Find where the given text appears and provide that cell's center as (X, Y) coordinate. 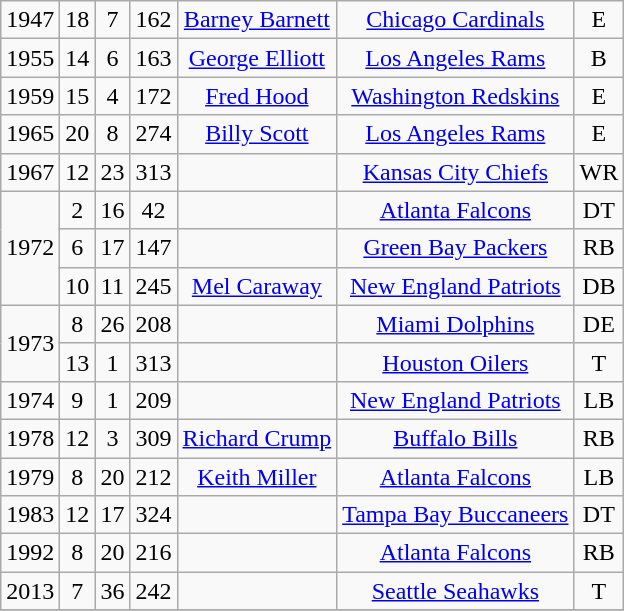
1965 (30, 134)
1973 (30, 343)
172 (154, 96)
George Elliott (257, 58)
209 (154, 400)
242 (154, 591)
1978 (30, 438)
14 (78, 58)
1967 (30, 172)
23 (112, 172)
162 (154, 20)
3 (112, 438)
Billy Scott (257, 134)
DB (599, 286)
1955 (30, 58)
10 (78, 286)
1972 (30, 248)
16 (112, 210)
274 (154, 134)
Fred Hood (257, 96)
1979 (30, 477)
15 (78, 96)
212 (154, 477)
Houston Oilers (456, 362)
309 (154, 438)
245 (154, 286)
324 (154, 515)
11 (112, 286)
26 (112, 324)
4 (112, 96)
Barney Barnett (257, 20)
1974 (30, 400)
1947 (30, 20)
WR (599, 172)
Richard Crump (257, 438)
Washington Redskins (456, 96)
216 (154, 553)
2 (78, 210)
208 (154, 324)
42 (154, 210)
163 (154, 58)
Buffalo Bills (456, 438)
Seattle Seahawks (456, 591)
Kansas City Chiefs (456, 172)
1992 (30, 553)
1983 (30, 515)
Tampa Bay Buccaneers (456, 515)
36 (112, 591)
Miami Dolphins (456, 324)
2013 (30, 591)
B (599, 58)
DE (599, 324)
Mel Caraway (257, 286)
18 (78, 20)
Green Bay Packers (456, 248)
147 (154, 248)
Chicago Cardinals (456, 20)
Keith Miller (257, 477)
9 (78, 400)
1959 (30, 96)
13 (78, 362)
